Identify which cell holds the provided text, then report its [X, Y] central coordinate. 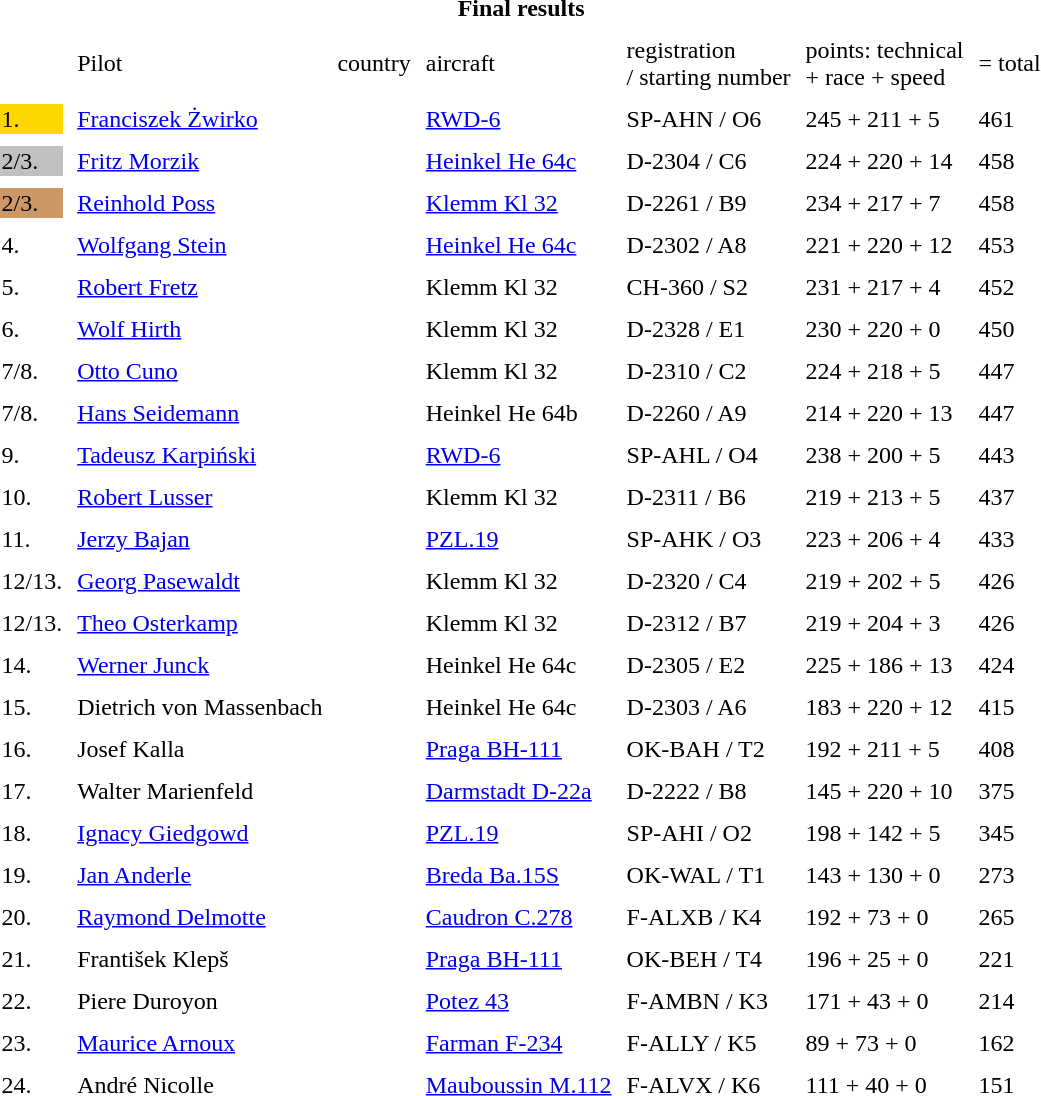
Wolf Hirth [200, 329]
Farman F-234 [518, 1043]
5. [32, 287]
221 + 220 + 12 [884, 245]
Raymond Delmotte [200, 917]
230 + 220 + 0 [884, 329]
Ignacy Giedgowd [200, 833]
D-2320 / C4 [708, 581]
219 + 213 + 5 [884, 497]
Dietrich von Massenbach [200, 707]
CH-360 / S2 [708, 287]
D-2328 / E1 [708, 329]
Fritz Morzik [200, 161]
Darmstadt D-22a [518, 791]
9. [32, 455]
16. [32, 749]
171 + 43 + 0 [884, 1001]
Georg Pasewaldt [200, 581]
Robert Lusser [200, 497]
D-2310 / C2 [708, 371]
Breda Ba.15S [518, 875]
Potez 43 [518, 1001]
D-2304 / C6 [708, 161]
1. [32, 119]
238 + 200 + 5 [884, 455]
11. [32, 539]
Reinhold Poss [200, 203]
F-ALXB / K4 [708, 917]
Walter Marienfeld [200, 791]
Pilot [200, 64]
17. [32, 791]
Tadeusz Karpiński [200, 455]
Hans Seidemann [200, 413]
4. [32, 245]
14. [32, 665]
22. [32, 1001]
Josef Kalla [200, 749]
145 + 220 + 10 [884, 791]
245 + 211 + 5 [884, 119]
country [374, 64]
OK-BEH / T4 [708, 959]
234 + 217 + 7 [884, 203]
Caudron C.278 [518, 917]
OK-BAH / T2 [708, 749]
František Klepš [200, 959]
SP-AHN / O6 [708, 119]
Werner Junck [200, 665]
Jerzy Bajan [200, 539]
10. [32, 497]
225 + 186 + 13 [884, 665]
214 + 220 + 13 [884, 413]
20. [32, 917]
196 + 25 + 0 [884, 959]
183 + 220 + 12 [884, 707]
23. [32, 1043]
F-ALLY / K5 [708, 1043]
21. [32, 959]
18. [32, 833]
15. [32, 707]
OK-WAL / T1 [708, 875]
D-2302 / A8 [708, 245]
SP-AHI / O2 [708, 833]
aircraft [518, 64]
F-AMBN / K3 [708, 1001]
D-2261 / B9 [708, 203]
registration / starting number [708, 64]
19. [32, 875]
219 + 202 + 5 [884, 581]
198 + 142 + 5 [884, 833]
Franciszek Żwirko [200, 119]
Maurice Arnoux [200, 1043]
Piere Duroyon [200, 1001]
Otto Cuno [200, 371]
SP-AHK / O3 [708, 539]
224 + 220 + 14 [884, 161]
D-2260 / A9 [708, 413]
223 + 206 + 4 [884, 539]
143 + 130 + 0 [884, 875]
192 + 73 + 0 [884, 917]
SP-AHL / O4 [708, 455]
D-2312 / B7 [708, 623]
D-2311 / B6 [708, 497]
points: technical + race + speed [884, 64]
Theo Osterkamp [200, 623]
D-2305 / E2 [708, 665]
Wolfgang Stein [200, 245]
219 + 204 + 3 [884, 623]
D-2303 / A6 [708, 707]
192 + 211 + 5 [884, 749]
231 + 217 + 4 [884, 287]
89 + 73 + 0 [884, 1043]
Jan Anderle [200, 875]
224 + 218 + 5 [884, 371]
Heinkel He 64b [518, 413]
Robert Fretz [200, 287]
6. [32, 329]
D-2222 / B8 [708, 791]
